Extract the [X, Y] coordinate from the center of the cell holding the provided text.  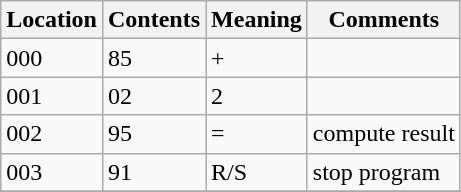
002 [52, 134]
compute result [384, 134]
stop program [384, 172]
Meaning [257, 20]
= [257, 134]
02 [154, 96]
R/S [257, 172]
2 [257, 96]
001 [52, 96]
95 [154, 134]
91 [154, 172]
85 [154, 58]
Location [52, 20]
Contents [154, 20]
003 [52, 172]
+ [257, 58]
Comments [384, 20]
000 [52, 58]
